For the text-containing cell, return its midpoint in [X, Y] coordinate format. 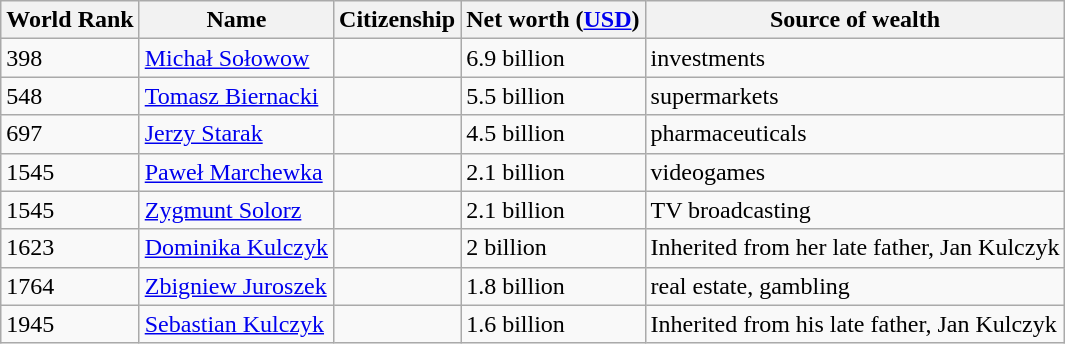
real estate, gambling [855, 286]
697 [70, 134]
supermarkets [855, 96]
TV broadcasting [855, 210]
548 [70, 96]
5.5 billion [553, 96]
Inherited from her late father, Jan Kulczyk [855, 248]
Zbigniew Juroszek [236, 286]
Paweł Marchewka [236, 172]
Sebastian Kulczyk [236, 324]
Source of wealth [855, 20]
Zygmunt Solorz [236, 210]
Michał Sołowow [236, 58]
videogames [855, 172]
Dominika Kulczyk [236, 248]
1764 [70, 286]
1623 [70, 248]
Jerzy Starak [236, 134]
World Rank [70, 20]
pharmaceuticals [855, 134]
investments [855, 58]
Citizenship [398, 20]
398 [70, 58]
Tomasz Biernacki [236, 96]
1.8 billion [553, 286]
Net worth (USD) [553, 20]
6.9 billion [553, 58]
1.6 billion [553, 324]
Inherited from his late father, Jan Kulczyk [855, 324]
2 billion [553, 248]
4.5 billion [553, 134]
Name [236, 20]
1945 [70, 324]
